Detect which cell encompasses the target text, then output its [x, y] center coordinate. 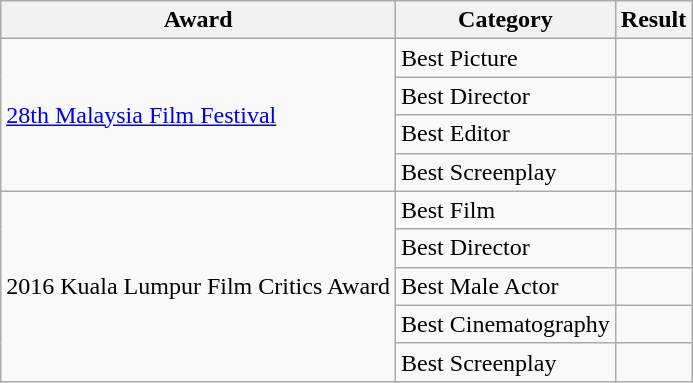
Best Picture [506, 58]
Best Film [506, 210]
2016 Kuala Lumpur Film Critics Award [198, 286]
Result [653, 20]
Best Editor [506, 134]
Best Cinematography [506, 324]
28th Malaysia Film Festival [198, 115]
Category [506, 20]
Best Male Actor [506, 286]
Award [198, 20]
